Detect which cell encompasses the target text, then output its [x, y] center coordinate. 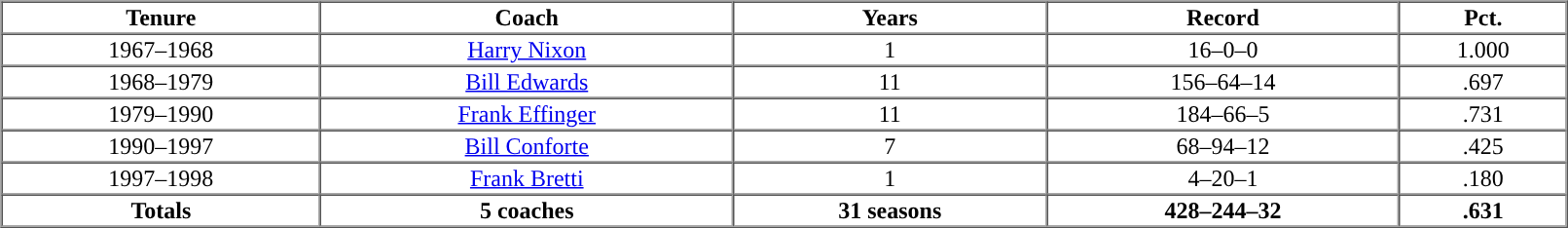
1979–1990 [162, 113]
.425 [1483, 146]
.731 [1483, 113]
.697 [1483, 82]
Coach [527, 18]
Record [1222, 18]
31 seasons [890, 210]
1967–1968 [162, 49]
156–64–14 [1222, 82]
Totals [162, 210]
4–20–1 [1222, 177]
5 coaches [527, 210]
68–94–12 [1222, 146]
Harry Nixon [527, 49]
1968–1979 [162, 82]
1.000 [1483, 49]
Bill Edwards [527, 82]
Bill Conforte [527, 146]
184–66–5 [1222, 113]
428–244–32 [1222, 210]
7 [890, 146]
16–0–0 [1222, 49]
1997–1998 [162, 177]
Frank Effinger [527, 113]
Pct. [1483, 18]
Years [890, 18]
1990–1997 [162, 146]
Tenure [162, 18]
Frank Bretti [527, 177]
.180 [1483, 177]
.631 [1483, 210]
